For the text-containing cell, return its midpoint in [X, Y] coordinate format. 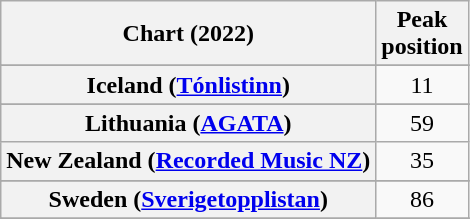
Peakposition [422, 34]
86 [422, 199]
Lithuania (AGATA) [188, 123]
11 [422, 85]
59 [422, 123]
Chart (2022) [188, 34]
Sweden (Sverigetopplistan) [188, 199]
New Zealand (Recorded Music NZ) [188, 161]
35 [422, 161]
Iceland (Tónlistinn) [188, 85]
